Find where the given text appears and provide that cell's center as (X, Y) coordinate. 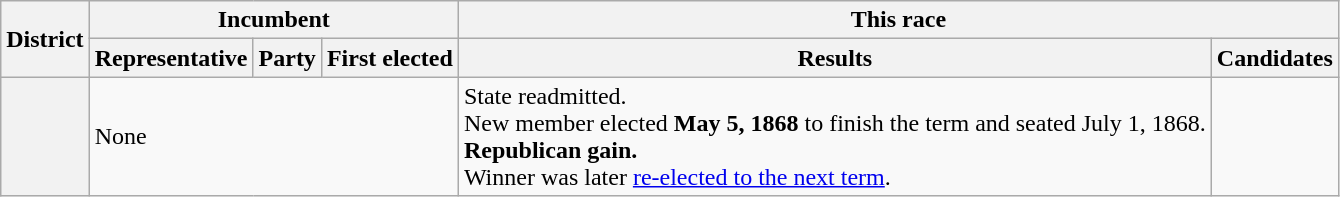
None (274, 136)
Candidates (1274, 58)
Results (834, 58)
Party (287, 58)
Representative (171, 58)
Incumbent (274, 20)
First elected (390, 58)
This race (898, 20)
District (45, 39)
